Detect which cell encompasses the target text, then output its (x, y) center coordinate. 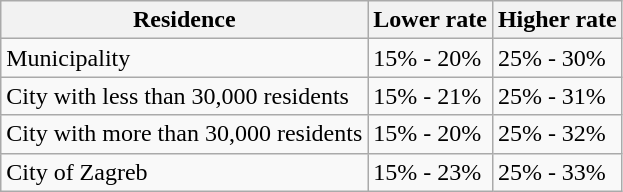
Higher rate (557, 20)
15% - 21% (430, 96)
25% - 32% (557, 134)
25% - 30% (557, 58)
Municipality (184, 58)
City with more than 30,000 residents (184, 134)
City of Zagreb (184, 172)
25% - 33% (557, 172)
Residence (184, 20)
City with less than 30,000 residents (184, 96)
25% - 31% (557, 96)
15% - 23% (430, 172)
Lower rate (430, 20)
